Extract the [X, Y] coordinate from the center of the cell holding the provided text.  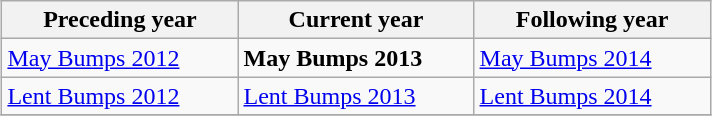
Current year [356, 20]
May Bumps 2012 [120, 58]
May Bumps 2014 [592, 58]
May Bumps 2013 [356, 58]
Lent Bumps 2012 [120, 96]
Following year [592, 20]
Preceding year [120, 20]
Lent Bumps 2013 [356, 96]
Lent Bumps 2014 [592, 96]
